Output the (x, y) coordinate of the center of the cell containing the given text.  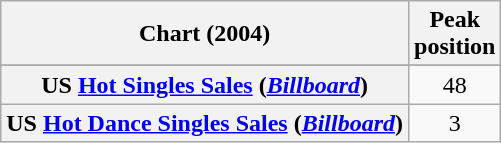
Peakposition (455, 34)
US Hot Dance Singles Sales (Billboard) (205, 123)
Chart (2004) (205, 34)
3 (455, 123)
48 (455, 85)
US Hot Singles Sales (Billboard) (205, 85)
